Capture the cell that displays the provided text and extract its (X, Y) central coordinate. 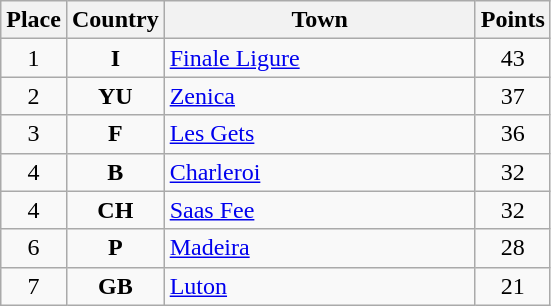
6 (34, 248)
YU (115, 96)
Charleroi (320, 172)
B (115, 172)
7 (34, 286)
P (115, 248)
1 (34, 58)
CH (115, 210)
Points (512, 20)
Madeira (320, 248)
Finale Ligure (320, 58)
GB (115, 286)
Country (115, 20)
37 (512, 96)
21 (512, 286)
Town (320, 20)
2 (34, 96)
I (115, 58)
Les Gets (320, 134)
Saas Fee (320, 210)
43 (512, 58)
36 (512, 134)
Luton (320, 286)
Zenica (320, 96)
28 (512, 248)
Place (34, 20)
3 (34, 134)
F (115, 134)
